Locate the cell with the specified text and output its [x, y] center coordinate. 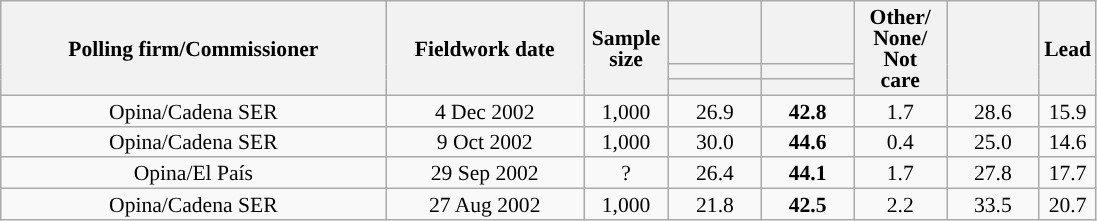
2.2 [900, 204]
25.0 [992, 142]
Fieldwork date [485, 48]
27.8 [992, 174]
44.6 [808, 142]
30.0 [716, 142]
29 Sep 2002 [485, 174]
Polling firm/Commissioner [194, 48]
15.9 [1068, 110]
0.4 [900, 142]
Opina/El País [194, 174]
17.7 [1068, 174]
21.8 [716, 204]
33.5 [992, 204]
14.6 [1068, 142]
Other/None/Notcare [900, 48]
42.8 [808, 110]
26.9 [716, 110]
44.1 [808, 174]
26.4 [716, 174]
9 Oct 2002 [485, 142]
20.7 [1068, 204]
Sample size [626, 48]
42.5 [808, 204]
4 Dec 2002 [485, 110]
Lead [1068, 48]
28.6 [992, 110]
? [626, 174]
27 Aug 2002 [485, 204]
